Output the (x, y) coordinate of the center of the cell containing the given text.  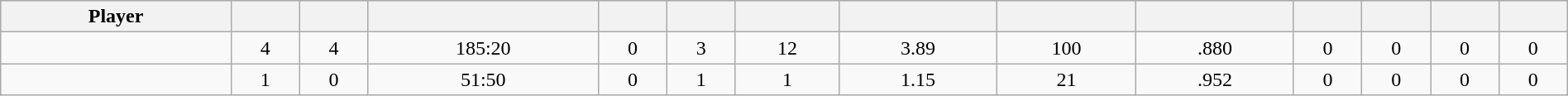
12 (787, 48)
100 (1067, 48)
3.89 (918, 48)
3 (701, 48)
21 (1067, 79)
51:50 (483, 79)
1.15 (918, 79)
185:20 (483, 48)
Player (116, 17)
.880 (1215, 48)
.952 (1215, 79)
